Search for the cell housing the specified text and yield its (x, y) center coordinate. 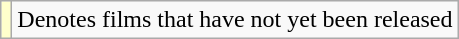
Denotes films that have not yet been released (235, 20)
